Return (X, Y) of the center of cell containing provided text 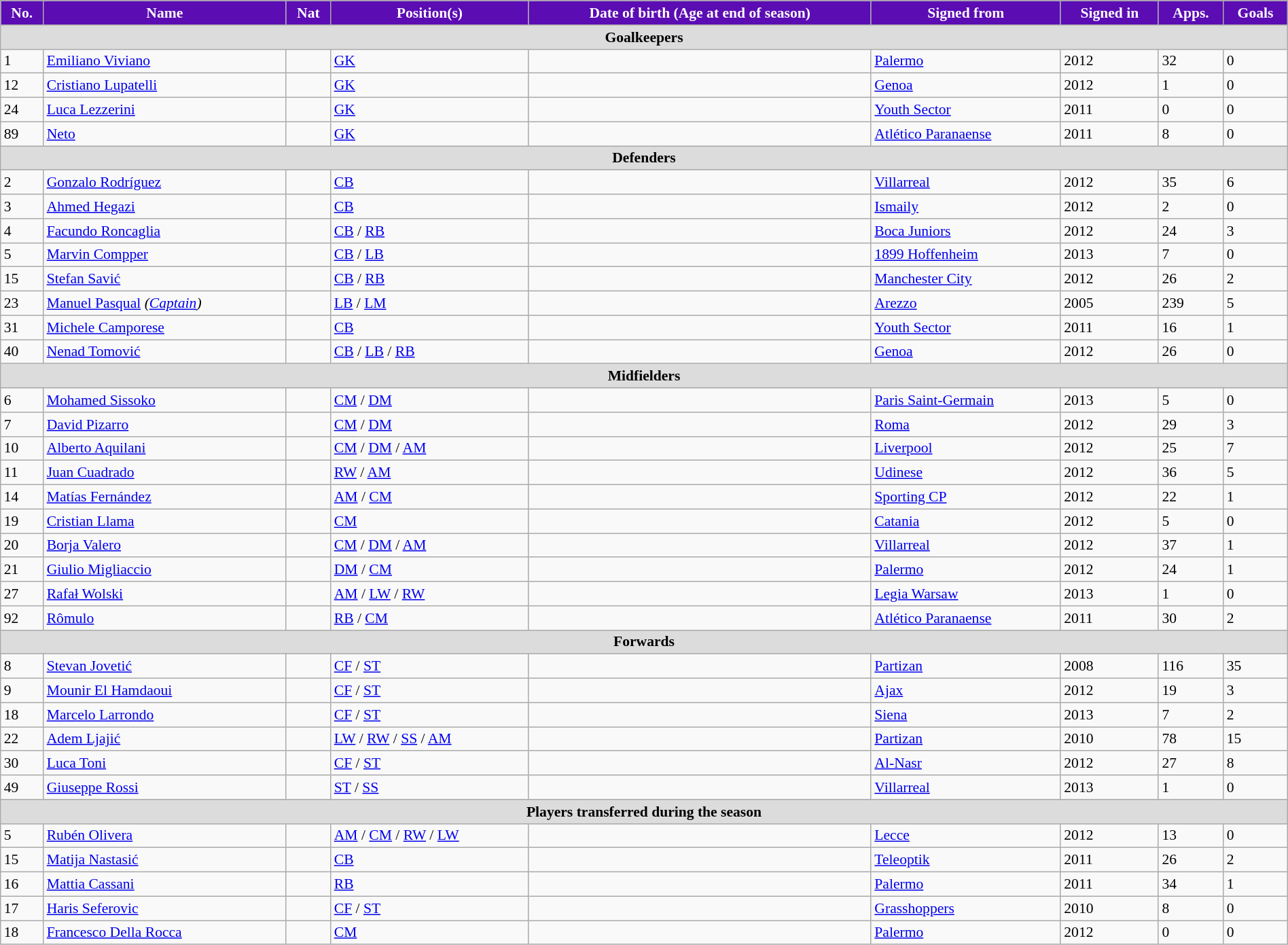
Name (164, 13)
37 (1190, 546)
Giuseppe Rossi (164, 787)
Manuel Pasqual (Captain) (164, 304)
Francesco Della Rocca (164, 933)
LW / RW / SS / AM (430, 739)
Position(s) (430, 13)
Gonzalo Rodríguez (164, 183)
Mounir El Hamdaoui (164, 691)
Rômulo (164, 618)
78 (1190, 739)
10 (22, 448)
Al-Nasr (966, 764)
14 (22, 497)
23 (22, 304)
ST / SS (430, 787)
CB / LB (430, 255)
25 (1190, 448)
Defenders (644, 158)
Ahmed Hegazi (164, 207)
9 (22, 691)
13 (1190, 836)
No. (22, 13)
Marvin Compper (164, 255)
Luca Toni (164, 764)
CB / LB / RB (430, 352)
Luca Lezzerini (164, 110)
Teleoptik (966, 860)
31 (22, 327)
36 (1190, 473)
12 (22, 86)
49 (22, 787)
Emiliano Viviano (164, 61)
Manchester City (966, 279)
Stefan Savić (164, 279)
Apps. (1190, 13)
Roma (966, 425)
Players transferred during the season (644, 812)
Giulio Migliaccio (164, 570)
Cristiano Lupatelli (164, 86)
Matija Nastasić (164, 860)
David Pizarro (164, 425)
Michele Camporese (164, 327)
Grasshoppers (966, 908)
Signed from (966, 13)
Adem Ljajić (164, 739)
Forwards (644, 642)
Ismaily (966, 207)
17 (22, 908)
Date of birth (Age at end of season) (700, 13)
Arezzo (966, 304)
Catania (966, 521)
Facundo Roncaglia (164, 231)
Alberto Aquilani (164, 448)
92 (22, 618)
RW / AM (430, 473)
Ajax (966, 691)
LB / LM (430, 304)
Cristian Llama (164, 521)
40 (22, 352)
Rubén Olivera (164, 836)
29 (1190, 425)
Midfielders (644, 376)
Borja Valero (164, 546)
Goalkeepers (644, 37)
Haris Seferovic (164, 908)
AM / LW / RW (430, 594)
32 (1190, 61)
Siena (966, 715)
Rafał Wolski (164, 594)
Matías Fernández (164, 497)
Marcelo Larrondo (164, 715)
Boca Juniors (966, 231)
Stevan Jovetić (164, 666)
Neto (164, 134)
Paris Saint-Germain (966, 400)
116 (1190, 666)
11 (22, 473)
20 (22, 546)
DM / CM (430, 570)
Udinese (966, 473)
89 (22, 134)
Sporting CP (966, 497)
Mohamed Sissoko (164, 400)
RB (430, 885)
AM / CM (430, 497)
21 (22, 570)
1899 Hoffenheim (966, 255)
AM / CM / RW / LW (430, 836)
Mattia Cassani (164, 885)
Goals (1255, 13)
34 (1190, 885)
Signed in (1109, 13)
Juan Cuadrado (164, 473)
Lecce (966, 836)
239 (1190, 304)
4 (22, 231)
Liverpool (966, 448)
Nat (308, 13)
RB / CM (430, 618)
2008 (1109, 666)
Legia Warsaw (966, 594)
2005 (1109, 304)
Nenad Tomović (164, 352)
